Detect which cell encompasses the target text, then output its (X, Y) center coordinate. 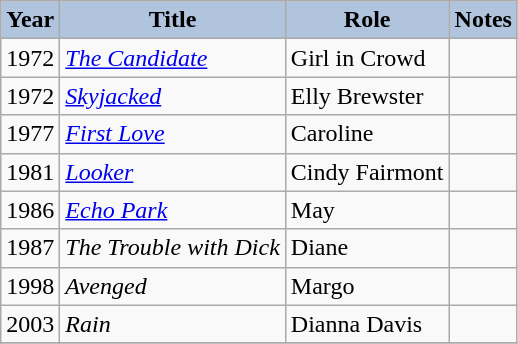
Margo (367, 286)
Avenged (173, 286)
1986 (30, 210)
2003 (30, 324)
Cindy Fairmont (367, 172)
Skyjacked (173, 96)
Diane (367, 248)
1977 (30, 134)
Role (367, 20)
Title (173, 20)
1998 (30, 286)
Dianna Davis (367, 324)
Caroline (367, 134)
The Trouble with Dick (173, 248)
The Candidate (173, 58)
1981 (30, 172)
Year (30, 20)
Elly Brewster (367, 96)
First Love (173, 134)
Girl in Crowd (367, 58)
Rain (173, 324)
May (367, 210)
Echo Park (173, 210)
Notes (483, 20)
Looker (173, 172)
1987 (30, 248)
